Extract the [X, Y] coordinate from the center of the cell holding the provided text.  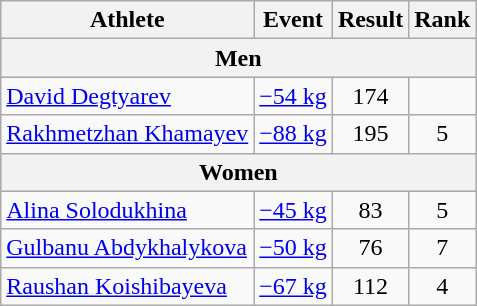
Rakhmetzhan Khamayev [128, 134]
−45 kg [294, 210]
−88 kg [294, 134]
Raushan Koishibayeva [128, 286]
Alina Solodukhina [128, 210]
112 [370, 286]
174 [370, 96]
−54 kg [294, 96]
Rank [442, 20]
4 [442, 286]
−50 kg [294, 248]
−67 kg [294, 286]
76 [370, 248]
Women [238, 172]
Result [370, 20]
7 [442, 248]
Athlete [128, 20]
Men [238, 58]
83 [370, 210]
David Degtyarev [128, 96]
Gulbanu Abdykhalykova [128, 248]
Event [294, 20]
195 [370, 134]
